Locate the cell with the specified text and output its (x, y) center coordinate. 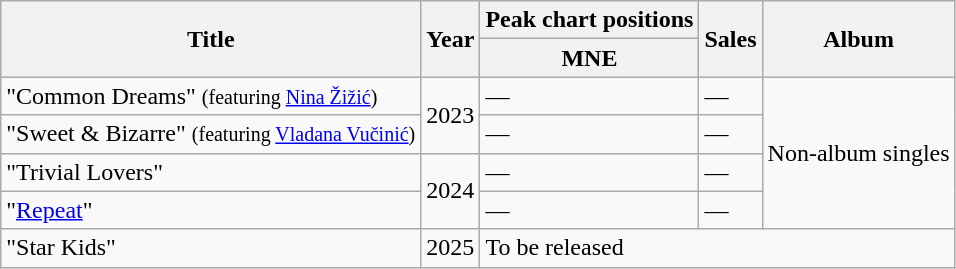
2024 (450, 191)
Peak chart positions (590, 20)
Non-album singles (858, 153)
"Repeat" (211, 210)
2023 (450, 115)
MNE (590, 58)
Year (450, 39)
2025 (450, 248)
"Star Kids" (211, 248)
"Common Dreams" (featuring Nina Žižić) (211, 96)
Title (211, 39)
"Sweet & Bizarre" (featuring Vladana Vučinić) (211, 134)
"Trivial Lovers" (211, 172)
To be released (718, 248)
Sales (730, 39)
Album (858, 39)
